Return the (X, Y) coordinate for the center point of the cell that contains the specified text.  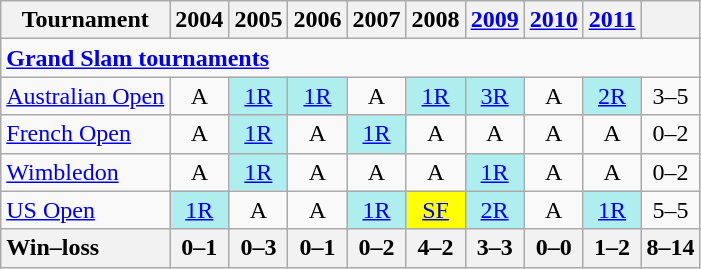
Wimbledon (86, 172)
Grand Slam tournaments (350, 58)
2005 (258, 20)
3–5 (670, 96)
Australian Open (86, 96)
Tournament (86, 20)
2008 (436, 20)
5–5 (670, 210)
3R (494, 96)
4–2 (436, 248)
2004 (200, 20)
2011 (612, 20)
3–3 (494, 248)
2010 (554, 20)
1–2 (612, 248)
2007 (376, 20)
8–14 (670, 248)
French Open (86, 134)
0–3 (258, 248)
US Open (86, 210)
2006 (318, 20)
SF (436, 210)
2009 (494, 20)
0–0 (554, 248)
Win–loss (86, 248)
